Output the [x, y] coordinate of the center of the cell containing the given text.  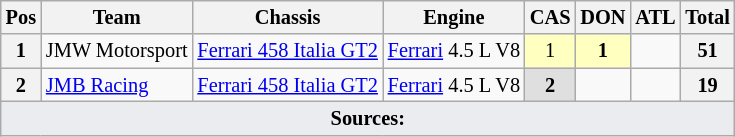
Engine [454, 17]
Pos [21, 17]
JMB Racing [116, 85]
Sources: [368, 118]
Total [707, 17]
CAS [550, 17]
DON [602, 17]
ATL [655, 17]
19 [707, 85]
JMW Motorsport [116, 51]
Chassis [287, 17]
Team [116, 17]
51 [707, 51]
